Return the (x, y) coordinate for the center point of the cell that contains the specified text.  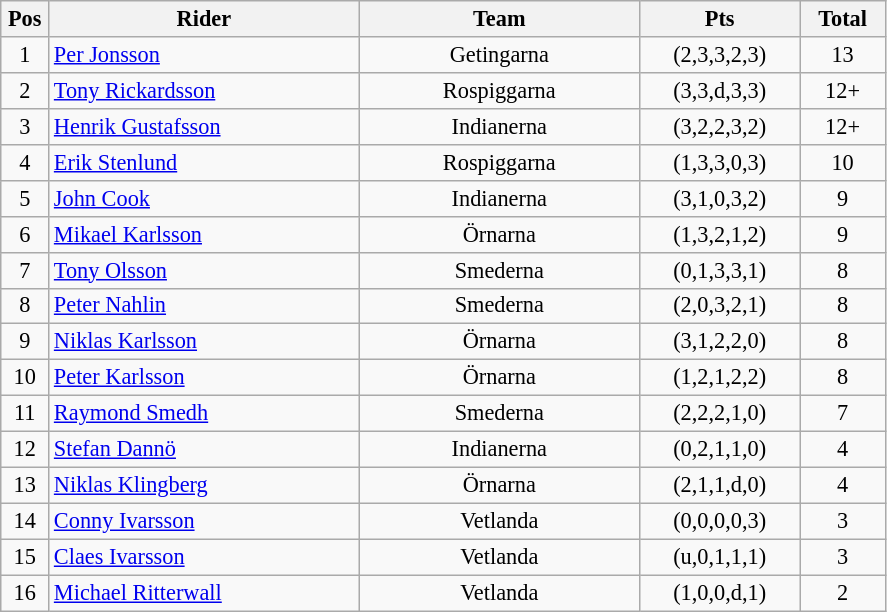
14 (25, 521)
Getingarna (499, 55)
(u,0,1,1,1) (719, 557)
6 (25, 234)
(1,2,1,2,2) (719, 378)
(3,3,d,3,3) (719, 90)
(0,1,3,3,1) (719, 270)
Michael Ritterwall (204, 593)
(2,3,3,2,3) (719, 55)
Henrik Gustafsson (204, 126)
Total (842, 19)
(0,2,1,1,0) (719, 450)
11 (25, 414)
Pts (719, 19)
(3,1,0,3,2) (719, 198)
Stefan Dannö (204, 450)
Niklas Karlsson (204, 342)
John Cook (204, 198)
(2,2,2,1,0) (719, 414)
16 (25, 593)
(1,3,2,1,2) (719, 234)
Raymond Smedh (204, 414)
(1,3,3,0,3) (719, 162)
Claes Ivarsson (204, 557)
Mikael Karlsson (204, 234)
Team (499, 19)
Peter Nahlin (204, 306)
15 (25, 557)
(2,0,3,2,1) (719, 306)
(2,1,1,d,0) (719, 485)
Tony Rickardsson (204, 90)
Niklas Klingberg (204, 485)
(3,2,2,3,2) (719, 126)
1 (25, 55)
Tony Olsson (204, 270)
5 (25, 198)
Rider (204, 19)
(3,1,2,2,0) (719, 342)
12 (25, 450)
Erik Stenlund (204, 162)
(1,0,0,d,1) (719, 593)
Peter Karlsson (204, 378)
Per Jonsson (204, 55)
Pos (25, 19)
Conny Ivarsson (204, 521)
(0,0,0,0,3) (719, 521)
